For the text-containing cell, return its midpoint in [x, y] coordinate format. 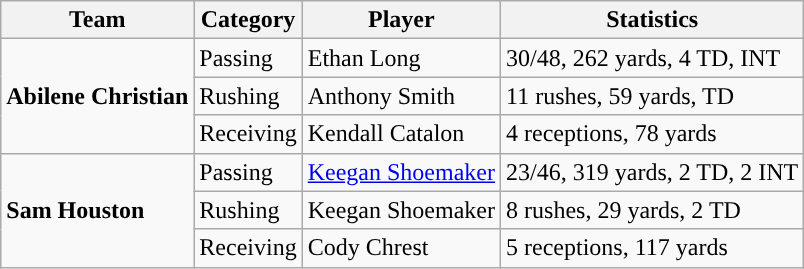
8 rushes, 29 yards, 2 TD [652, 210]
Team [98, 20]
Ethan Long [401, 58]
Abilene Christian [98, 96]
Cody Chrest [401, 248]
Category [248, 20]
Player [401, 20]
Statistics [652, 20]
11 rushes, 59 yards, TD [652, 96]
Sam Houston [98, 210]
23/46, 319 yards, 2 TD, 2 INT [652, 172]
Anthony Smith [401, 96]
30/48, 262 yards, 4 TD, INT [652, 58]
Kendall Catalon [401, 134]
5 receptions, 117 yards [652, 248]
4 receptions, 78 yards [652, 134]
